Scan for the cell matching the given text and deliver its [x, y] coordinate at center. 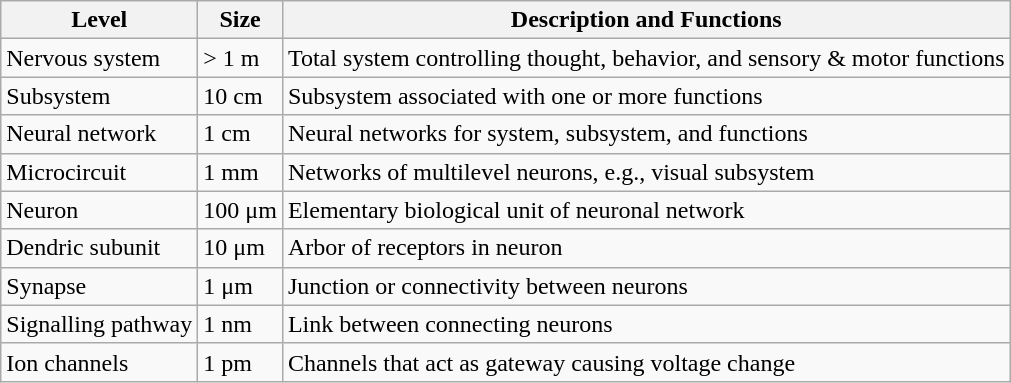
Signalling pathway [100, 324]
Microcircuit [100, 172]
Neural network [100, 134]
100 μm [240, 210]
Level [100, 20]
Description and Functions [646, 20]
1 nm [240, 324]
Neural networks for system, subsystem, and functions [646, 134]
Channels that act as gateway causing voltage change [646, 362]
> 1 m [240, 58]
Subsystem [100, 96]
10 cm [240, 96]
Elementary biological unit of neuronal network [646, 210]
1 μm [240, 286]
Synapse [100, 286]
Neuron [100, 210]
1 cm [240, 134]
Arbor of receptors in neuron [646, 248]
10 μm [240, 248]
Link between connecting neurons [646, 324]
Total system controlling thought, behavior, and sensory & motor functions [646, 58]
Networks of multilevel neurons, e.g., visual subsystem [646, 172]
Nervous system [100, 58]
Size [240, 20]
Subsystem associated with one or more functions [646, 96]
Dendric subunit [100, 248]
Ion channels [100, 362]
1 mm [240, 172]
1 pm [240, 362]
Junction or connectivity between neurons [646, 286]
